Determine the [x, y] coordinate at the center of the cell enclosing the given text.  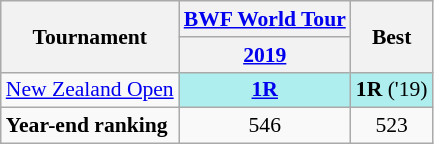
546 [265, 126]
Year-end ranking [90, 126]
523 [392, 126]
2019 [265, 55]
Best [392, 36]
BWF World Tour [265, 19]
New Zealand Open [90, 90]
Tournament [90, 36]
1R [265, 90]
1R ('19) [392, 90]
